Return the [X, Y] coordinate for the center point of the cell that contains the specified text.  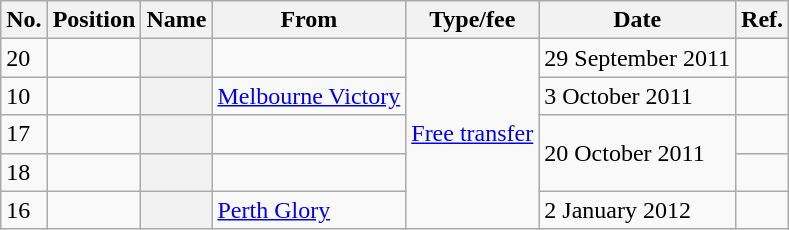
20 [24, 58]
Name [176, 20]
Perth Glory [309, 210]
Melbourne Victory [309, 96]
From [309, 20]
Ref. [762, 20]
20 October 2011 [638, 153]
Type/fee [472, 20]
Free transfer [472, 134]
Date [638, 20]
2 January 2012 [638, 210]
Position [94, 20]
29 September 2011 [638, 58]
17 [24, 134]
18 [24, 172]
3 October 2011 [638, 96]
No. [24, 20]
16 [24, 210]
10 [24, 96]
